Return the [X, Y] coordinate for the center point of the cell that contains the specified text.  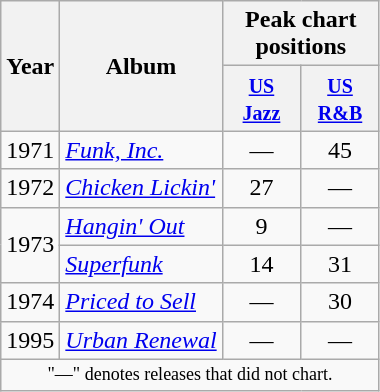
9 [262, 226]
US Jazz [262, 98]
1971 [30, 150]
14 [262, 264]
31 [340, 264]
Peak chart positions [300, 34]
27 [262, 188]
Hangin' Out [141, 226]
1974 [30, 302]
Superfunk [141, 264]
Priced to Sell [141, 302]
30 [340, 302]
Year [30, 66]
Funk, Inc. [141, 150]
Album [141, 66]
Urban Renewal [141, 340]
Chicken Lickin' [141, 188]
45 [340, 150]
1973 [30, 245]
1972 [30, 188]
1995 [30, 340]
"—" denotes releases that did not chart. [190, 374]
US R&B [340, 98]
